For the text-containing cell, return its midpoint in (x, y) coordinate format. 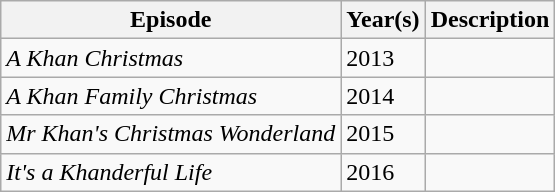
2014 (383, 96)
Mr Khan's Christmas Wonderland (171, 134)
2015 (383, 134)
2016 (383, 172)
A Khan Christmas (171, 58)
A Khan Family Christmas (171, 96)
2013 (383, 58)
Episode (171, 20)
Description (490, 20)
It's a Khanderful Life (171, 172)
Year(s) (383, 20)
